Return [x, y] of the center of cell containing provided text 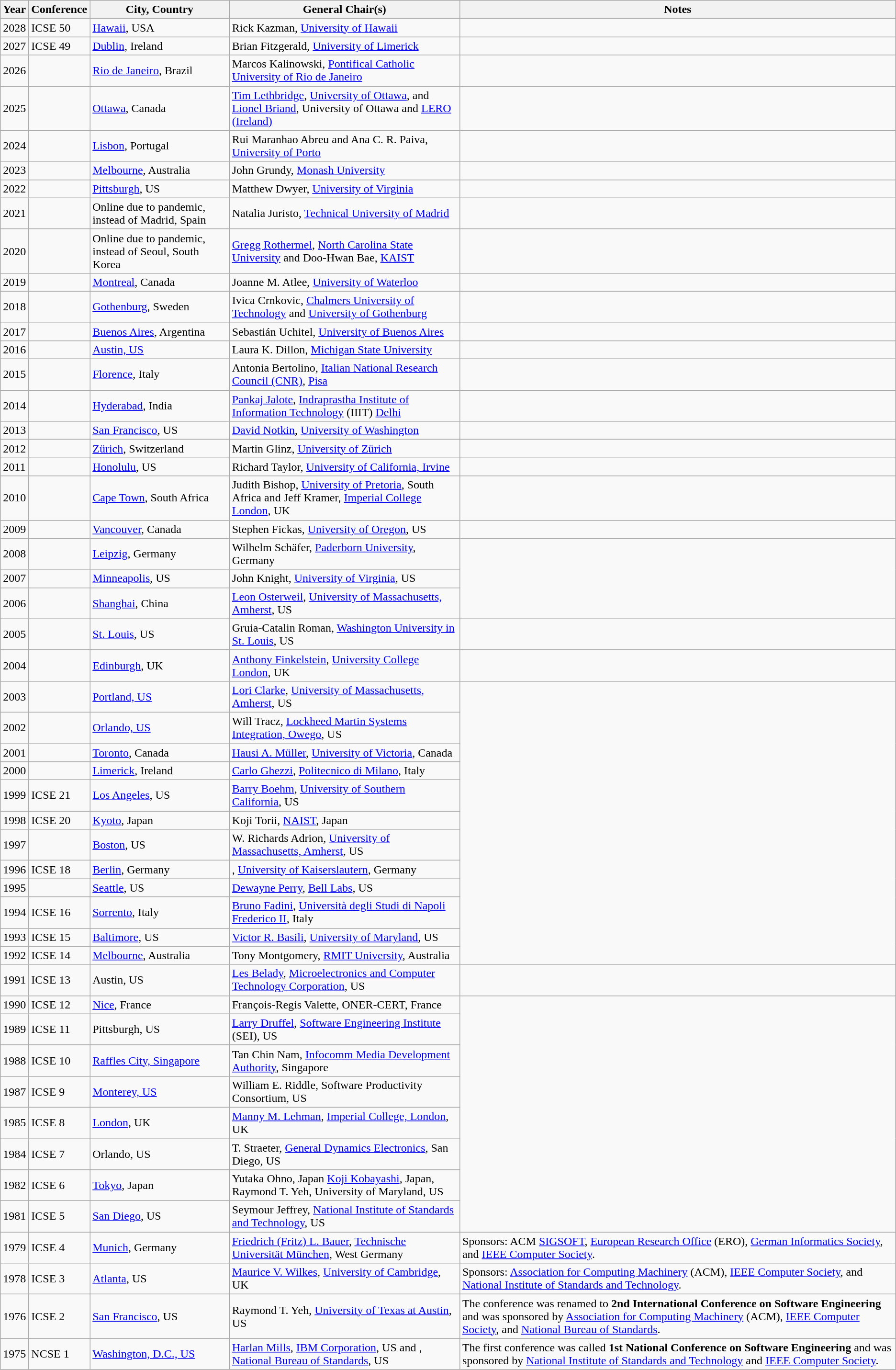
Richard Taylor, University of California, Irvine [345, 467]
John Grundy, Monash University [345, 170]
Leon Osterweil, University of Massachusetts, Amherst, US [345, 603]
Limerick, Ireland [160, 771]
Sorrento, Italy [160, 913]
Tony Montgomery, RMIT University, Australia [345, 955]
Larry Druffel, Software Engineering Institute (SEI), US [345, 1030]
Los Angeles, US [160, 796]
Yutaka Ohno, Japan Koji Kobayashi, Japan, Raymond T. Yeh, University of Maryland, US [345, 1186]
2026 [14, 71]
Tim Lethbridge, University of Ottawa, and Lionel Briand, University of Ottawa and LERO (Ireland) [345, 108]
Minneapolis, US [160, 578]
ICSE 50 [59, 28]
Leipzig, Germany [160, 554]
1996 [14, 870]
Antonia Bertolino, Italian National Research Council (CNR), Pisa [345, 374]
Cape Town, South Africa [160, 498]
Rio de Janeiro, Brazil [160, 71]
1990 [14, 1005]
1982 [14, 1186]
Dublin, Ireland [160, 46]
1984 [14, 1154]
Stephen Fickas, University of Oregon, US [345, 529]
ICSE 6 [59, 1186]
Les Belady, Microelectronics and Computer Technology Corporation, US [345, 980]
2021 [14, 214]
1975 [14, 1354]
ICSE 49 [59, 46]
2010 [14, 498]
ICSE 16 [59, 913]
2001 [14, 752]
2013 [14, 430]
Washington, D.C., US [160, 1354]
Raymond T. Yeh, University of Texas at Austin, US [345, 1316]
Harlan Mills, IBM Corporation, US and , National Bureau of Standards, US [345, 1354]
Marcos Kalinowski, Pontifical Catholic University of Rio de Janeiro [345, 71]
2005 [14, 634]
1999 [14, 796]
Montreal, Canada [160, 282]
Sebastián Uchitel, University of Buenos Aires [345, 332]
Rui Maranhao Abreu and Ana C. R. Paiva, University of Porto [345, 146]
Brian Fitzgerald, University of Limerick [345, 46]
Shanghai, China [160, 603]
ICSE 12 [59, 1005]
Lisbon, Portugal [160, 146]
Martin Glinz, University of Zürich [345, 449]
1997 [14, 845]
2008 [14, 554]
1992 [14, 955]
2009 [14, 529]
Tan Chin Nam, Infocomm Media Development Authority, Singapore [345, 1060]
Hawaii, USA [160, 28]
1988 [14, 1060]
Seattle, US [160, 888]
2024 [14, 146]
2011 [14, 467]
London, UK [160, 1122]
Notes [678, 10]
Tokyo, Japan [160, 1186]
ICSE 4 [59, 1248]
2014 [14, 406]
, University of Kaiserslautern, Germany [345, 870]
Florence, Italy [160, 374]
Online due to pandemic, instead of Seoul, South Korea [160, 251]
Berlin, Germany [160, 870]
2020 [14, 251]
Raffles City, Singapore [160, 1060]
Lori Clarke, University of Massachusetts, Amherst, US [345, 696]
1978 [14, 1279]
ICSE 7 [59, 1154]
Boston, US [160, 845]
Maurice V. Wilkes, University of Cambridge, UK [345, 1279]
Year [14, 10]
Joanne M. Atlee, University of Waterloo [345, 282]
2028 [14, 28]
Kyoto, Japan [160, 820]
Buenos Aires, Argentina [160, 332]
1979 [14, 1248]
2003 [14, 696]
ICSE 18 [59, 870]
Koji Torii, NAIST, Japan [345, 820]
William E. Riddle, Software Productivity Consortium, US [345, 1092]
Natalia Juristo, Technical University of Madrid [345, 214]
2017 [14, 332]
Wilhelm Schäfer, Paderborn University, Germany [345, 554]
Nice, France [160, 1005]
2025 [14, 108]
1989 [14, 1030]
T. Straeter, General Dynamics Electronics, San Diego, US [345, 1154]
Seymour Jeffrey, National Institute of Standards and Technology, US [345, 1216]
John Knight, University of Virginia, US [345, 578]
1991 [14, 980]
Sponsors: ACM SIGSOFT, European Research Office (ERO), German Informatics Society, and IEEE Computer Society. [678, 1248]
General Chair(s) [345, 10]
2007 [14, 578]
ICSE 9 [59, 1092]
ICSE 8 [59, 1122]
1998 [14, 820]
2018 [14, 306]
Gruia-Catalin Roman, Washington University in St. Louis, US [345, 634]
2012 [14, 449]
Friedrich (Fritz) L. Bauer, Technische Universität München, West Germany [345, 1248]
Barry Boehm, University of Southern California, US [345, 796]
Vancouver, Canada [160, 529]
ICSE 15 [59, 937]
2006 [14, 603]
Ottawa, Canada [160, 108]
Munich, Germany [160, 1248]
ICSE 5 [59, 1216]
1993 [14, 937]
Manny M. Lehman, Imperial College, London, UK [345, 1122]
Will Tracz, Lockheed Martin Systems Integration, Owego, US [345, 728]
Carlo Ghezzi, Politecnico di Milano, Italy [345, 771]
2023 [14, 170]
Hausi A. Müller, University of Victoria, Canada [345, 752]
1985 [14, 1122]
Monterey, US [160, 1092]
François-Regis Valette, ONER-CERT, France [345, 1005]
Conference [59, 10]
Matthew Dwyer, University of Virginia [345, 189]
2000 [14, 771]
1995 [14, 888]
Atlanta, US [160, 1279]
ICSE 14 [59, 955]
Judith Bishop, University of Pretoria, South Africa and Jeff Kramer, Imperial College London, UK [345, 498]
Gothenburg, Sweden [160, 306]
Toronto, Canada [160, 752]
ICSE 2 [59, 1316]
2002 [14, 728]
Hyderabad, India [160, 406]
ICSE 13 [59, 980]
Portland, US [160, 696]
Dewayne Perry, Bell Labs, US [345, 888]
ICSE 3 [59, 1279]
2004 [14, 666]
2015 [14, 374]
Rick Kazman, University of Hawaii [345, 28]
1994 [14, 913]
ICSE 21 [59, 796]
1987 [14, 1092]
Baltimore, US [160, 937]
San Diego, US [160, 1216]
Zürich, Switzerland [160, 449]
Pankaj Jalote, Indraprastha Institute of Information Technology (IIIT) Delhi [345, 406]
2019 [14, 282]
2022 [14, 189]
City, Country [160, 10]
W. Richards Adrion, University of Massachusetts, Amherst, US [345, 845]
Online due to pandemic, instead of Madrid, Spain [160, 214]
Bruno Fadini, Università degli Studi di Napoli Frederico II, Italy [345, 913]
David Notkin, University of Washington [345, 430]
Gregg Rothermel, North Carolina State University and Doo-Hwan Bae, KAIST [345, 251]
1976 [14, 1316]
Ivica Crnkovic, Chalmers University of Technology and University of Gothenburg [345, 306]
ICSE 10 [59, 1060]
Honolulu, US [160, 467]
2016 [14, 350]
Victor R. Basili, University of Maryland, US [345, 937]
1981 [14, 1216]
Sponsors: Association for Computing Machinery (ACM), IEEE Computer Society, and National Institute of Standards and Technology. [678, 1279]
ICSE 11 [59, 1030]
Anthony Finkelstein, University College London, UK [345, 666]
2027 [14, 46]
NCSE 1 [59, 1354]
St. Louis, US [160, 634]
Edinburgh, UK [160, 666]
Laura K. Dillon, Michigan State University [345, 350]
ICSE 20 [59, 820]
